Return the (X, Y) coordinate for the center point of the cell that contains the specified text.  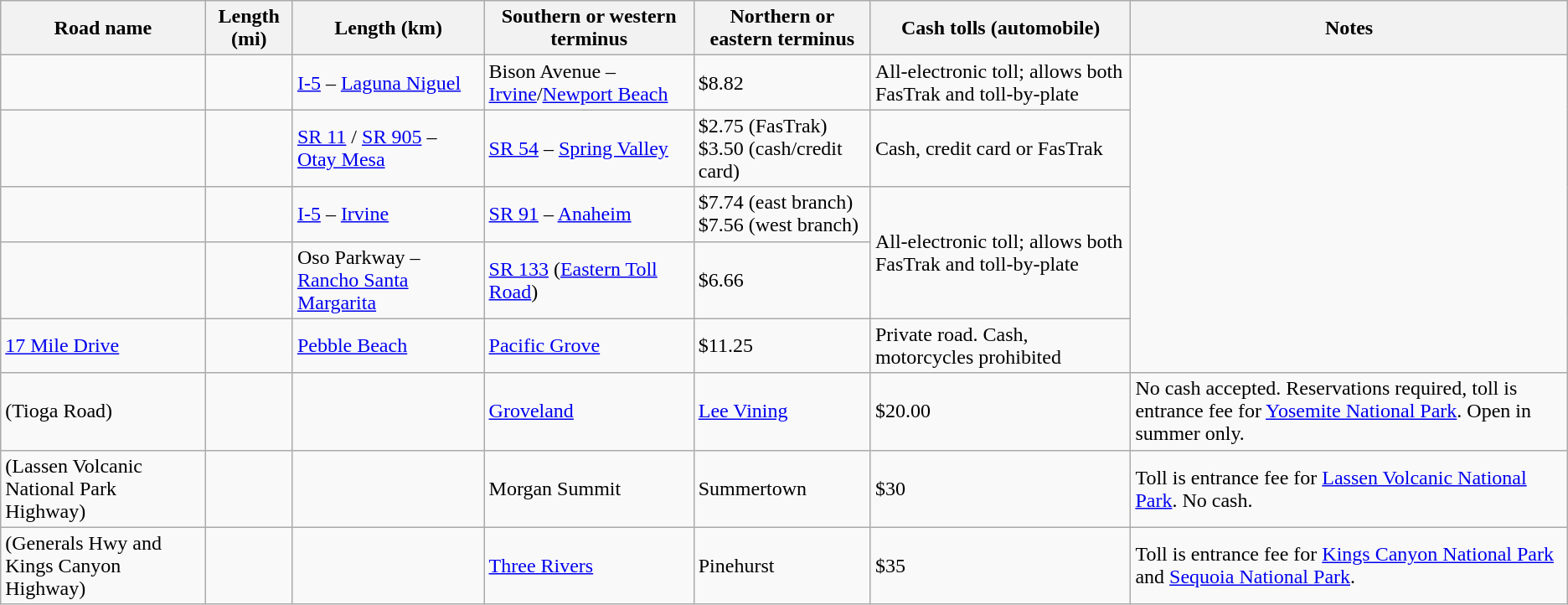
$35 (1000, 566)
Length (km) (389, 28)
SR 91 – Anaheim (589, 215)
$11.25 (782, 345)
Pinehurst (782, 566)
Oso Parkway – Rancho Santa Margarita (389, 280)
Toll is entrance fee for Kings Canyon National Park and Sequoia National Park. (1349, 566)
SR 133 (Eastern Toll Road) (589, 280)
$6.66 (782, 280)
Pacific Grove (589, 345)
I-5 – Laguna Niguel (389, 82)
Groveland (589, 411)
$7.74 (east branch)$7.56 (west branch) (782, 215)
$20.00 (1000, 411)
Bison Avenue – Irvine/Newport Beach (589, 82)
Cash, credit card or FasTrak (1000, 148)
$8.82 (782, 82)
Toll is entrance fee for Lassen Volcanic National Park. No cash. (1349, 489)
Lee Vining (782, 411)
SR 54 – Spring Valley (589, 148)
Southern or western terminus (589, 28)
Three Rivers (589, 566)
Pebble Beach (389, 345)
Morgan Summit (589, 489)
(Generals Hwy and Kings Canyon Highway) (103, 566)
Summertown (782, 489)
Length (mi) (249, 28)
Northern or eastern terminus (782, 28)
I-5 – Irvine (389, 215)
$2.75 (FasTrak)$3.50 (cash/credit card) (782, 148)
Private road. Cash, motorcycles prohibited (1000, 345)
$30 (1000, 489)
Road name (103, 28)
Cash tolls (automobile) (1000, 28)
(Lassen Volcanic National Park Highway) (103, 489)
SR 11 / SR 905 – Otay Mesa (389, 148)
17 Mile Drive (103, 345)
No cash accepted. Reservations required, toll is entrance fee for Yosemite National Park. Open in summer only. (1349, 411)
Notes (1349, 28)
(Tioga Road) (103, 411)
